Search for the cell housing the specified text and yield its (X, Y) center coordinate. 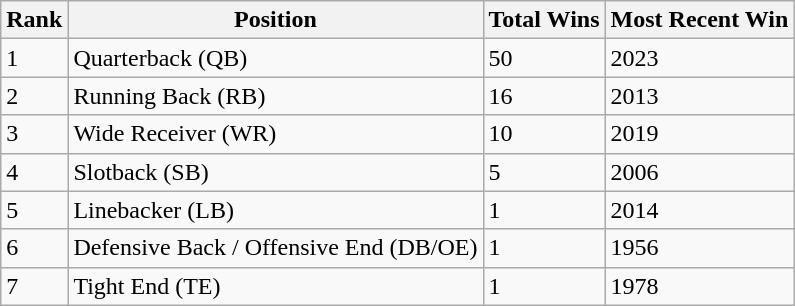
2014 (700, 210)
Tight End (TE) (276, 286)
Position (276, 20)
2006 (700, 172)
Rank (34, 20)
6 (34, 248)
7 (34, 286)
10 (544, 134)
Running Back (RB) (276, 96)
Most Recent Win (700, 20)
Defensive Back / Offensive End (DB/OE) (276, 248)
1978 (700, 286)
3 (34, 134)
2 (34, 96)
Linebacker (LB) (276, 210)
4 (34, 172)
16 (544, 96)
Quarterback (QB) (276, 58)
Slotback (SB) (276, 172)
2019 (700, 134)
50 (544, 58)
2023 (700, 58)
Total Wins (544, 20)
Wide Receiver (WR) (276, 134)
1956 (700, 248)
2013 (700, 96)
